Locate the cell with the specified text and output its (x, y) center coordinate. 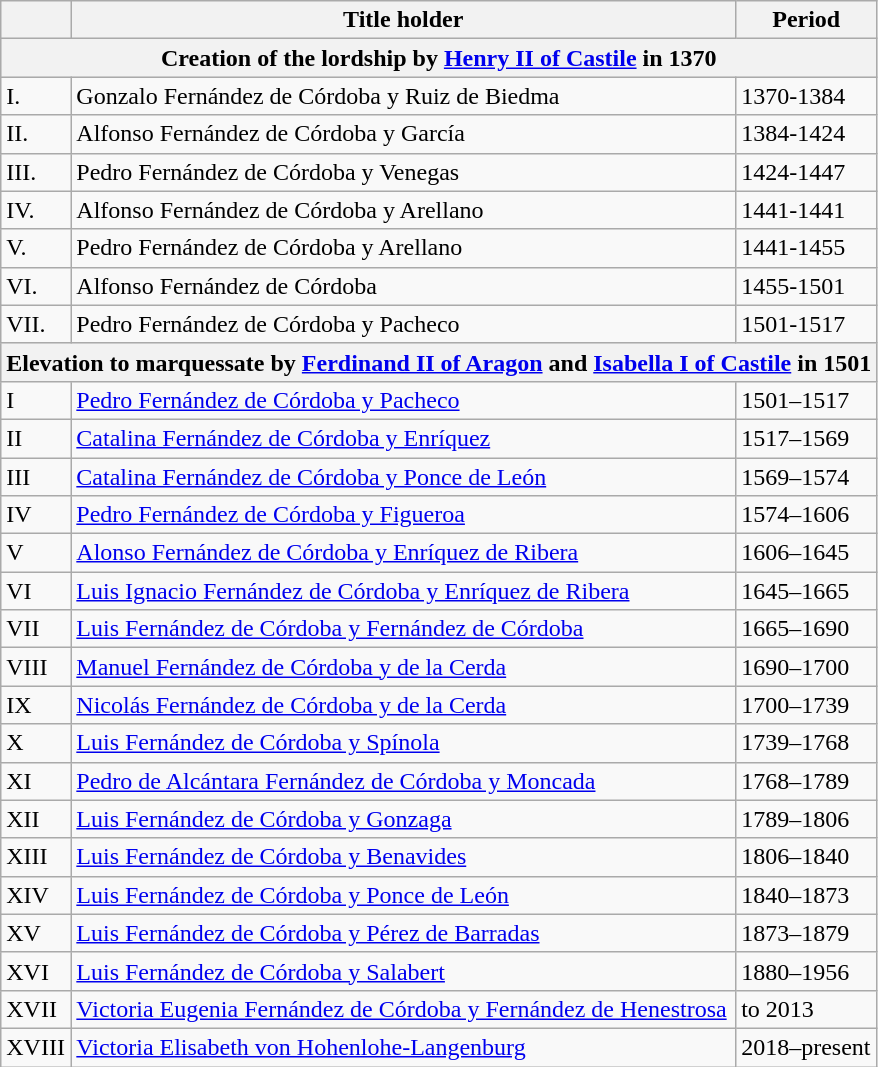
Luis Fernández de Córdoba y Spínola (404, 743)
Alfonso Fernández de Córdoba y Arellano (404, 210)
III (36, 477)
1455-1501 (806, 286)
Alonso Fernández de Córdoba y Enríquez de Ribera (404, 553)
1789–1806 (806, 819)
1806–1840 (806, 857)
XVI (36, 971)
1840–1873 (806, 895)
V (36, 553)
IV (36, 515)
1690–1700 (806, 667)
XI (36, 781)
1441-1441 (806, 210)
XIII (36, 857)
XV (36, 933)
1501–1517 (806, 400)
V. (36, 248)
XII (36, 819)
Creation of the lordship by Henry II of Castile in 1370 (439, 58)
Luis Fernández de Córdoba y Pérez de Barradas (404, 933)
Pedro Fernández de Córdoba y Venegas (404, 172)
1665–1690 (806, 629)
II. (36, 134)
1517–1569 (806, 438)
1645–1665 (806, 591)
Gonzalo Fernández de Córdoba y Ruiz de Biedma (404, 96)
Luis Fernández de Córdoba y Ponce de León (404, 895)
Nicolás Fernández de Córdoba y de la Cerda (404, 705)
Pedro Fernández de Córdoba y Arellano (404, 248)
Pedro Fernández de Córdoba y Figueroa (404, 515)
Victoria Eugenia Fernández de Córdoba y Fernández de Henestrosa (404, 1009)
IX (36, 705)
Manuel Fernández de Córdoba y de la Cerda (404, 667)
XVII (36, 1009)
1880–1956 (806, 971)
Period (806, 20)
II (36, 438)
1606–1645 (806, 553)
1768–1789 (806, 781)
VIII (36, 667)
Luis Fernández de Córdoba y Gonzaga (404, 819)
I (36, 400)
1700–1739 (806, 705)
to 2013 (806, 1009)
III. (36, 172)
1873–1879 (806, 933)
Alfonso Fernández de Córdoba y García (404, 134)
X (36, 743)
Luis Fernández de Córdoba y Fernández de Córdoba (404, 629)
1384-1424 (806, 134)
VII (36, 629)
Alfonso Fernández de Córdoba (404, 286)
XIV (36, 895)
VII. (36, 324)
1370-1384 (806, 96)
Title holder (404, 20)
Elevation to marquessate by Ferdinand II of Aragon and Isabella I of Castile in 1501 (439, 362)
VI. (36, 286)
VI (36, 591)
1424-1447 (806, 172)
Catalina Fernández de Córdoba y Enríquez (404, 438)
Pedro de Alcántara Fernández de Córdoba y Moncada (404, 781)
Luis Fernández de Córdoba y Salabert (404, 971)
1569–1574 (806, 477)
Luis Fernández de Córdoba y Benavides (404, 857)
XVIII (36, 1047)
Victoria Elisabeth von Hohenlohe-Langenburg (404, 1047)
1574–1606 (806, 515)
1441-1455 (806, 248)
IV. (36, 210)
Catalina Fernández de Córdoba y Ponce de León (404, 477)
1501-1517 (806, 324)
Luis Ignacio Fernández de Córdoba y Enríquez de Ribera (404, 591)
I. (36, 96)
1739–1768 (806, 743)
2018–present (806, 1047)
